Return the (x, y) coordinate for the center point of the cell that contains the specified text.  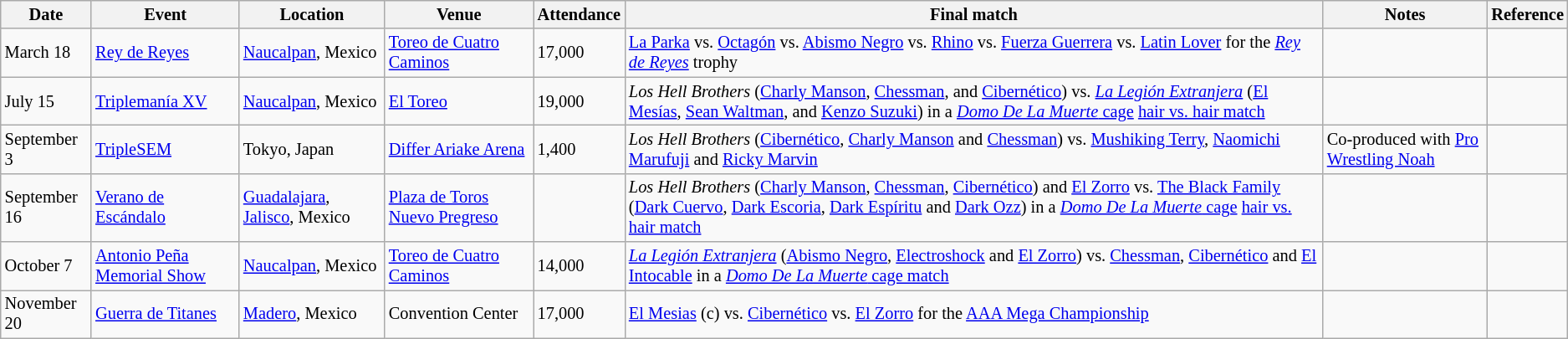
Event (166, 14)
October 7 (46, 266)
Location (312, 14)
September 16 (46, 208)
Date (46, 14)
Convention Center (459, 314)
Triplemanía XV (166, 101)
Attendance (579, 14)
Antonio Peña Memorial Show (166, 266)
Co-produced with Pro Wrestling Noah (1405, 149)
September 3 (46, 149)
El Toreo (459, 101)
Los Hell Brothers (Cibernético, Charly Manson and Chessman) vs. Mushiking Terry, Naomichi Marufuji and Ricky Marvin (973, 149)
14,000 (579, 266)
Final match (973, 14)
Rey de Reyes (166, 53)
TripleSEM (166, 149)
July 15 (46, 101)
Guadalajara, Jalisco, Mexico (312, 208)
Plaza de Toros Nuevo Pregreso (459, 208)
Verano de Escándalo (166, 208)
November 20 (46, 314)
1,400 (579, 149)
La Legión Extranjera (Abismo Negro, Electroshock and El Zorro) vs. Chessman, Cibernético and El Intocable in a Domo De La Muerte cage match (973, 266)
El Mesias (c) vs. Cibernético vs. El Zorro for the AAA Mega Championship (973, 314)
Madero, Mexico (312, 314)
Notes (1405, 14)
La Parka vs. Octagón vs. Abismo Negro vs. Rhino vs. Fuerza Guerrera vs. Latin Lover for the Rey de Reyes trophy (973, 53)
Differ Ariake Arena (459, 149)
Reference (1527, 14)
Tokyo, Japan (312, 149)
March 18 (46, 53)
Guerra de Titanes (166, 314)
Venue (459, 14)
19,000 (579, 101)
